Find where the given text appears and provide that cell's center as (x, y) coordinate. 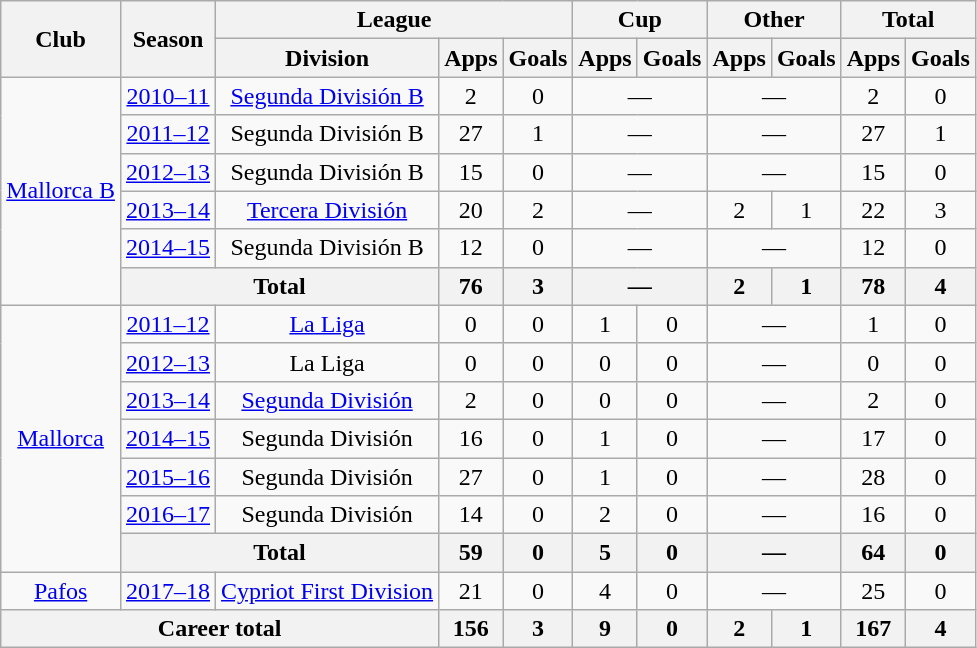
20 (471, 210)
167 (873, 629)
Mallorca B (61, 191)
2017–18 (168, 591)
2015–16 (168, 477)
Other (774, 20)
156 (471, 629)
21 (471, 591)
Mallorca (61, 438)
5 (605, 553)
Tercera División (328, 210)
Career total (220, 629)
2016–17 (168, 515)
Cup (640, 20)
76 (471, 286)
22 (873, 210)
59 (471, 553)
78 (873, 286)
2010–11 (168, 96)
14 (471, 515)
25 (873, 591)
9 (605, 629)
64 (873, 553)
Division (328, 58)
League (394, 20)
Cypriot First Division (328, 591)
Season (168, 39)
17 (873, 438)
Club (61, 39)
28 (873, 477)
Pafos (61, 591)
